Return (x, y) of the center of cell containing provided text 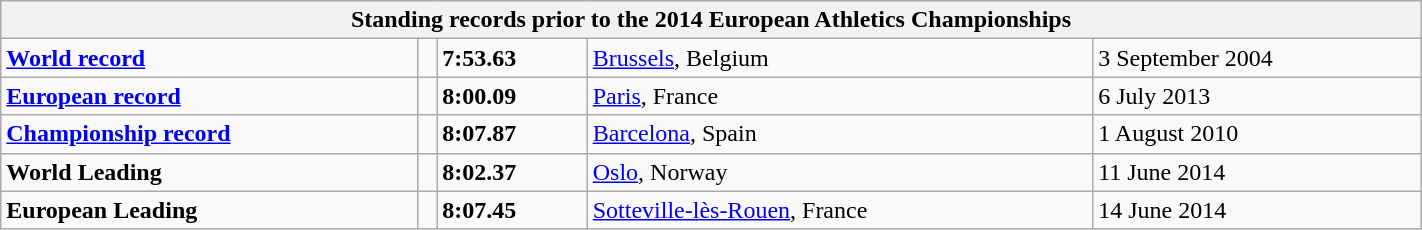
Paris, France (840, 96)
8:00.09 (512, 96)
Oslo, Norway (840, 172)
Barcelona, Spain (840, 134)
1 August 2010 (1258, 134)
World record (209, 58)
8:07.45 (512, 210)
European Leading (209, 210)
World Leading (209, 172)
Brussels, Belgium (840, 58)
Sotteville-lès-Rouen, France (840, 210)
7:53.63 (512, 58)
Championship record (209, 134)
European record (209, 96)
8:02.37 (512, 172)
8:07.87 (512, 134)
3 September 2004 (1258, 58)
14 June 2014 (1258, 210)
Standing records prior to the 2014 European Athletics Championships (711, 20)
6 July 2013 (1258, 96)
11 June 2014 (1258, 172)
